Locate the cell with the specified text and output its (x, y) center coordinate. 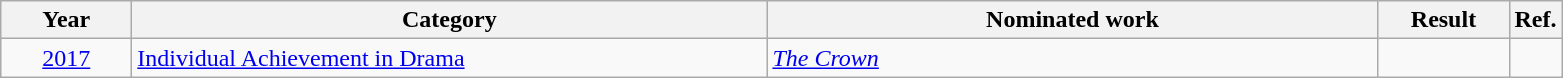
The Crown (1072, 58)
2017 (66, 58)
Ref. (1536, 20)
Nominated work (1072, 20)
Result (1444, 20)
Individual Achievement in Drama (450, 58)
Year (66, 20)
Category (450, 20)
